Locate the cell with the specified text and output its (X, Y) center coordinate. 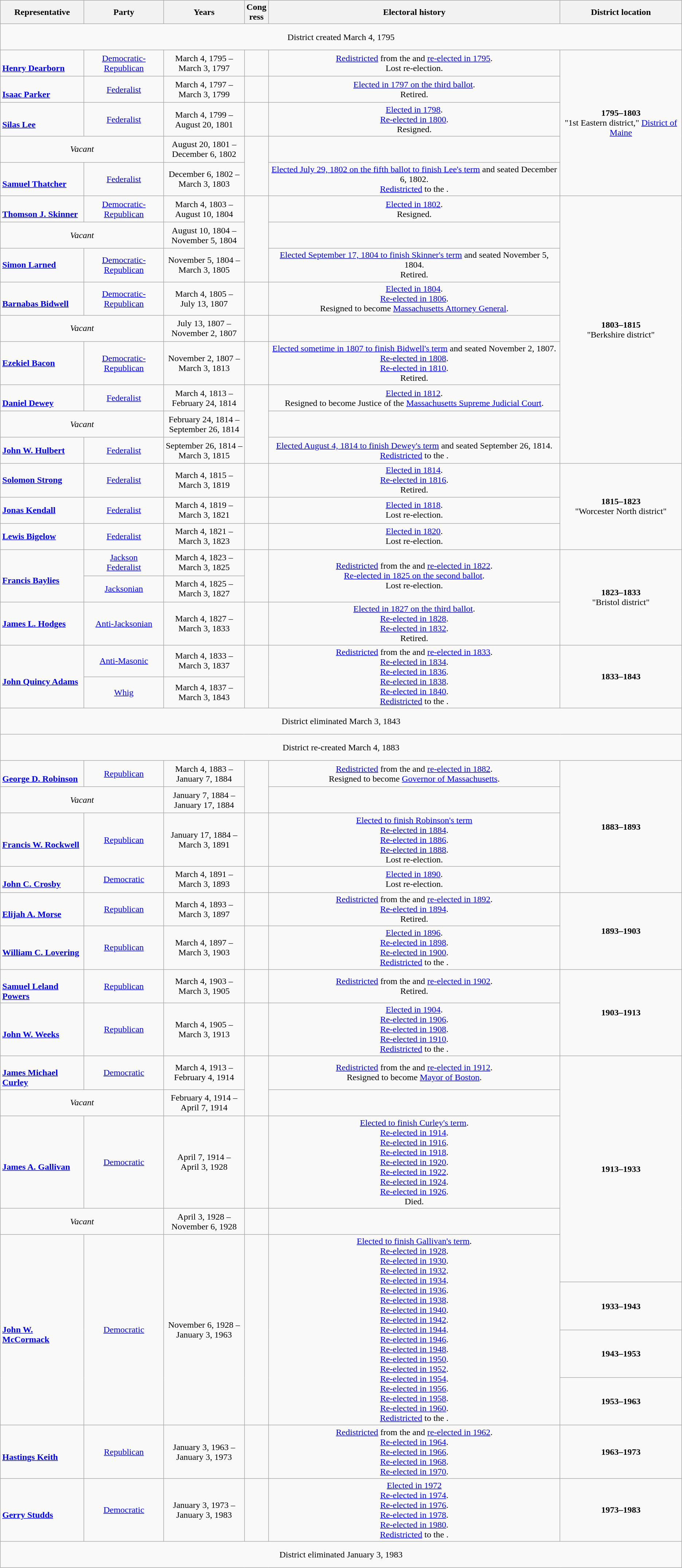
January 17, 1884 –March 3, 1891 (204, 840)
Elected in 1814.Re-elected in 1816.Retired. (415, 480)
March 4, 1797 –March 3, 1799 (204, 90)
March 4, 1799 –August 20, 1801 (204, 119)
November 5, 1804 –March 3, 1805 (204, 265)
Whig (124, 692)
1943–1953 (621, 1354)
Jonas Kendall (42, 510)
Elected in 1798.Re-elected in 1800.Resigned. (415, 119)
March 4, 1883 –January 7, 1884 (204, 774)
Silas Lee (42, 119)
Lewis Bigelow (42, 536)
Redistricted from the and re-elected in 1882.Resigned to become Governor of Massachusetts. (415, 774)
District location (621, 12)
March 4, 1819 –March 3, 1821 (204, 510)
Gerry Studds (42, 1510)
Elijah A. Morse (42, 909)
Electoral history (415, 12)
November 2, 1807 –March 3, 1813 (204, 363)
Elected in 1904.Re-elected in 1906.Re-elected in 1908.Re-elected in 1910.Redistricted to the . (415, 1030)
March 4, 1905 –March 3, 1913 (204, 1030)
Elected in 1827 on the third ballot.Re-elected in 1828.Re-elected in 1832.Retired. (415, 623)
March 4, 1903 –March 3, 1905 (204, 986)
Elected sometime in 1807 to finish Bidwell's term and seated November 2, 1807.Re-elected in 1808.Re-elected in 1810.Retired. (415, 363)
Redistricted from the and re-elected in 1822.Re-elected in 1825 on the second ballot.Lost re-election. (415, 576)
John W. Hulbert (42, 450)
Redistricted from the and re-elected in 1912.Resigned to become Mayor of Boston. (415, 1073)
Elected in 1812.Resigned to become Justice of the Massachusetts Supreme Judicial Court. (415, 398)
Elected September 17, 1804 to finish Skinner's term and seated November 5, 1804.Retired. (415, 265)
January 7, 1884 –January 17, 1884 (204, 800)
1883–1893 (621, 826)
District eliminated March 3, 1843 (341, 721)
Solomon Strong (42, 480)
March 4, 1827 –March 3, 1833 (204, 623)
Samuel Thatcher (42, 179)
1833–1843 (621, 676)
Ezekiel Bacon (42, 363)
District eliminated January 3, 1983 (341, 1555)
Elected in 1890.Lost re-election. (415, 879)
Jacksonian (124, 589)
Representative (42, 12)
March 4, 1893 –March 3, 1897 (204, 909)
Samuel Leland Powers (42, 986)
Daniel Dewey (42, 398)
Henry Dearborn (42, 63)
Redistricted from the and re-elected in 1902.Retired. (415, 986)
July 13, 1807 –November 2, 1807 (204, 328)
1973–1983 (621, 1510)
1803–1815"Berkshire district" (621, 330)
1795–1803"1st Eastern district," District of Maine (621, 123)
Elected in 1818.Lost re-election. (415, 510)
John C. Crosby (42, 879)
Party (124, 12)
1953–1963 (621, 1402)
1823–1833"Bristol district" (621, 597)
March 4, 1795 –March 3, 1797 (204, 63)
Elected in 1802.Resigned. (415, 209)
1933–1943 (621, 1306)
1815–1823"Worcester North district" (621, 506)
James L. Hodges (42, 623)
Redistricted from the and re-elected in 1795.Lost re-election. (415, 63)
Elected in 1896.Re-elected in 1898.Re-elected in 1900.Redistricted to the . (415, 947)
James Michael Curley (42, 1073)
March 4, 1913 –February 4, 1914 (204, 1073)
1903–1913 (621, 1012)
September 26, 1814 –March 3, 1815 (204, 450)
George D. Robinson (42, 774)
Years (204, 12)
March 4, 1803 –August 10, 1804 (204, 209)
District created March 4, 1795 (341, 37)
John W. McCormack (42, 1330)
Barnabas Bidwell (42, 299)
April 3, 1928 –November 6, 1928 (204, 1221)
Anti-Jacksonian (124, 623)
Elected in 1804.Re-elected in 1806.Resigned to become Massachusetts Attorney General. (415, 299)
December 6, 1802 –March 3, 1803 (204, 179)
Thomson J. Skinner (42, 209)
November 6, 1928 –January 3, 1963 (204, 1330)
District re-created March 4, 1883 (341, 747)
March 4, 1897 –March 3, 1903 (204, 947)
March 4, 1815 –March 3, 1819 (204, 480)
Redistricted from the and re-elected in 1892.Re-elected in 1894.Retired. (415, 909)
March 4, 1833 –March 3, 1837 (204, 661)
Francis Baylies (42, 576)
Anti-Masonic (124, 661)
Elected July 29, 1802 on the fifth ballot to finish Lee's term and seated December 6, 1802.Redistricted to the . (415, 179)
March 4, 1891 –March 3, 1893 (204, 879)
Francis W. Rockwell (42, 840)
James A. Gallivan (42, 1162)
1893–1903 (621, 931)
August 10, 1804 –November 5, 1804 (204, 235)
Isaac Parker (42, 90)
March 4, 1825 –March 3, 1827 (204, 589)
August 20, 1801 –December 6, 1802 (204, 149)
March 4, 1805 –July 13, 1807 (204, 299)
JacksonFederalist (124, 562)
March 4, 1813 –February 24, 1814 (204, 398)
February 4, 1914 –April 7, 1914 (204, 1103)
Hastings Keith (42, 1452)
Elected in 1820.Lost re-election. (415, 536)
Elected in 1972Re-elected in 1974.Re-elected in 1976.Re-elected in 1978.Re-elected in 1980.Redistricted to the . (415, 1510)
February 24, 1814 –September 26, 1814 (204, 424)
March 4, 1837 –March 3, 1843 (204, 692)
Elected August 4, 1814 to finish Dewey's term and seated September 26, 1814.Redistricted to the . (415, 450)
1963–1973 (621, 1452)
April 7, 1914 –April 3, 1928 (204, 1162)
Congress (256, 12)
William C. Lovering (42, 947)
January 3, 1963 –January 3, 1973 (204, 1452)
1913–1933 (621, 1169)
John W. Weeks (42, 1030)
March 4, 1823 –March 3, 1825 (204, 562)
Elected in 1797 on the third ballot.Retired. (415, 90)
Elected to finish Robinson's termRe-elected in 1884.Re-elected in 1886.Re-elected in 1888.Lost re-election. (415, 840)
January 3, 1973 –January 3, 1983 (204, 1510)
John Quincy Adams (42, 676)
Redistricted from the and re-elected in 1833.Re-elected in 1834.Re-elected in 1836.Re-elected in 1838.Re-elected in 1840.Redistricted to the . (415, 676)
March 4, 1821 –March 3, 1823 (204, 536)
Simon Larned (42, 265)
Redistricted from the and re-elected in 1962.Re-elected in 1964.Re-elected in 1966.Re-elected in 1968.Re-elected in 1970. (415, 1452)
